Pinpoint the cell where the given text exists, returning its (X, Y) midpoint coordinate. 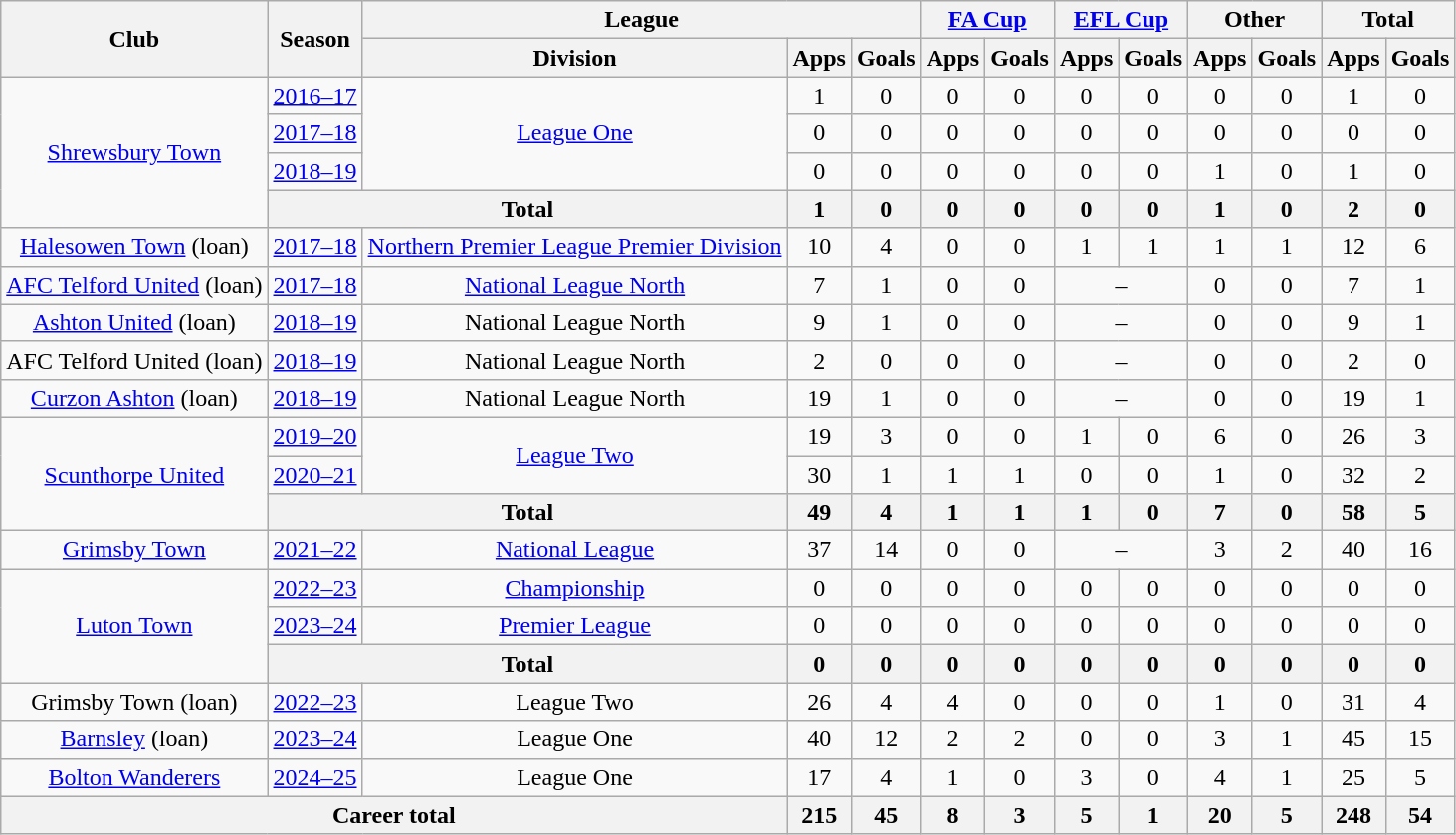
16 (1420, 550)
Barnsley (loan) (134, 739)
Division (575, 58)
Grimsby Town (loan) (134, 702)
14 (886, 550)
54 (1420, 815)
2019–20 (314, 436)
EFL Cup (1121, 20)
Championship (575, 588)
37 (819, 550)
31 (1353, 702)
8 (952, 815)
League (641, 20)
Career total (394, 815)
49 (819, 513)
Halesowen Town (loan) (134, 247)
30 (819, 475)
Northern Premier League Premier Division (575, 247)
Other (1255, 20)
Premier League (575, 626)
Scunthorpe United (134, 474)
10 (819, 247)
Grimsby Town (134, 550)
215 (819, 815)
Bolton Wanderers (134, 777)
25 (1353, 777)
2020–21 (314, 475)
Ashton United (loan) (134, 322)
FA Cup (987, 20)
Season (314, 39)
17 (819, 777)
2024–25 (314, 777)
2021–22 (314, 550)
Shrewsbury Town (134, 152)
20 (1220, 815)
58 (1353, 513)
2016–17 (314, 96)
32 (1353, 475)
15 (1420, 739)
248 (1353, 815)
Curzon Ashton (loan) (134, 398)
Luton Town (134, 626)
National League (575, 550)
Club (134, 39)
